Return (x, y) of the center of cell containing provided text 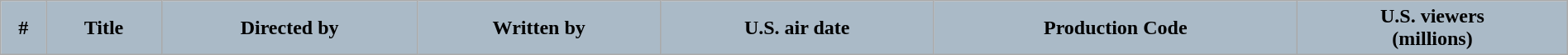
Written by (539, 28)
Title (104, 28)
U.S. viewers(millions) (1432, 28)
Directed by (289, 28)
# (23, 28)
Production Code (1116, 28)
U.S. air date (797, 28)
